For the text-containing cell, return its midpoint in (x, y) coordinate format. 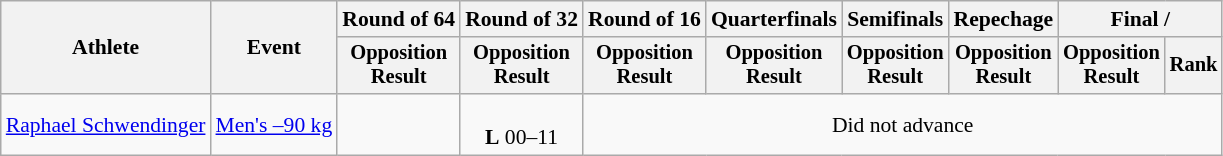
Men's –90 kg (274, 124)
Repechage (1004, 19)
Round of 32 (522, 19)
Final / (1140, 19)
Event (274, 48)
Round of 64 (398, 19)
Raphael Schwendinger (106, 124)
L 00–11 (522, 124)
Round of 16 (644, 19)
Quarterfinals (774, 19)
Semifinals (896, 19)
Did not advance (902, 124)
Rank (1194, 66)
Athlete (106, 48)
